Output the [X, Y] coordinate of the center of the cell containing the given text.  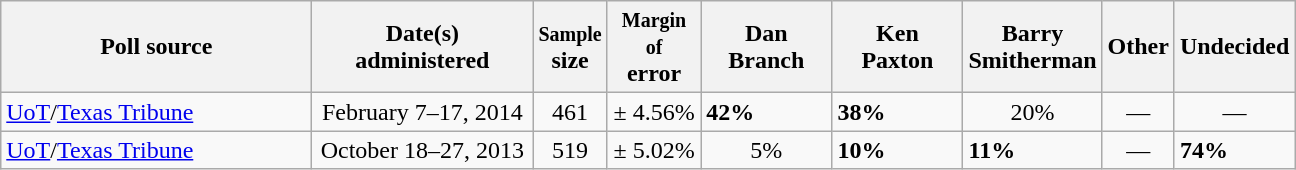
October 18–27, 2013 [422, 150]
10% [898, 150]
BarrySmitherman [1032, 47]
Undecided [1234, 47]
Other [1138, 47]
461 [570, 112]
KenPaxton [898, 47]
519 [570, 150]
DanBranch [766, 47]
42% [766, 112]
± 4.56% [654, 112]
5% [766, 150]
74% [1234, 150]
38% [898, 112]
Poll source [156, 47]
± 5.02% [654, 150]
11% [1032, 150]
February 7–17, 2014 [422, 112]
20% [1032, 112]
Samplesize [570, 47]
Date(s)administered [422, 47]
Margin oferror [654, 47]
